Detect which cell encompasses the target text, then output its [X, Y] center coordinate. 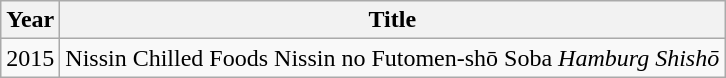
Title [392, 20]
Nissin Chilled Foods Nissin no Futomen-shō Soba Hamburg Shishō [392, 58]
2015 [30, 58]
Year [30, 20]
